From the cell containing the given text, extract its center point as (X, Y) coordinate. 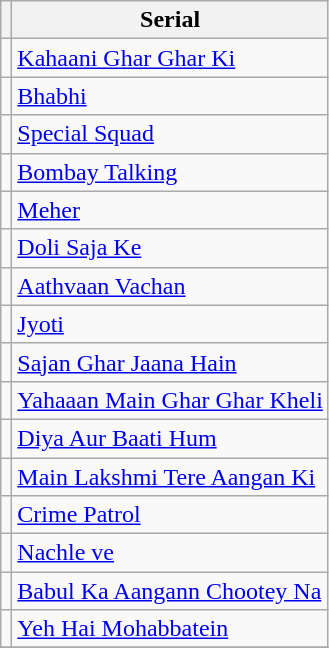
Meher (170, 210)
Sajan Ghar Jaana Hain (170, 362)
Crime Patrol (170, 515)
Main Lakshmi Tere Aangan Ki (170, 477)
Babul Ka Aangann Chootey Na (170, 591)
Nachle ve (170, 553)
Kahaani Ghar Ghar Ki (170, 58)
Bombay Talking (170, 172)
Special Squad (170, 134)
Jyoti (170, 324)
Serial (170, 20)
Yahaaan Main Ghar Ghar Kheli (170, 400)
Bhabhi (170, 96)
Diya Aur Baati Hum (170, 438)
Yeh Hai Mohabbatein (170, 629)
Aathvaan Vachan (170, 286)
Doli Saja Ke (170, 248)
